Determine the (X, Y) coordinate at the center of the cell enclosing the given text.  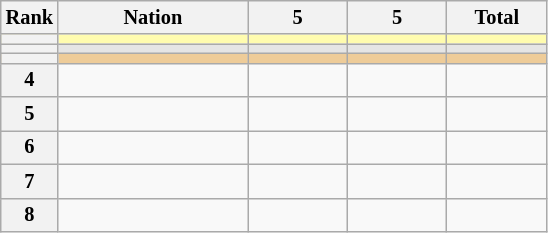
Nation (153, 17)
7 (30, 181)
Total (497, 17)
Rank (30, 17)
6 (30, 147)
8 (30, 215)
4 (30, 80)
